Output the (X, Y) coordinate of the center of the cell containing the given text.  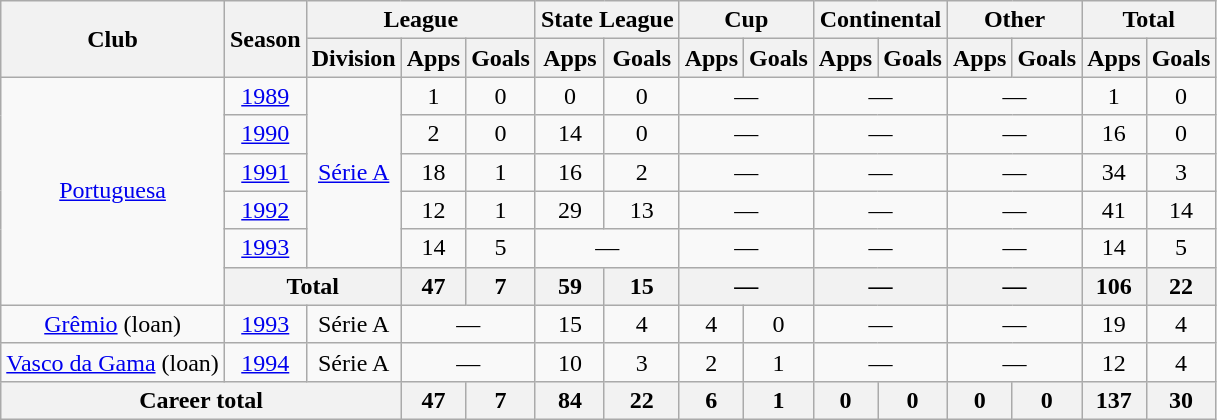
League (420, 20)
1992 (265, 210)
59 (570, 286)
1994 (265, 362)
1990 (265, 134)
1991 (265, 172)
18 (433, 172)
Continental (880, 20)
Portuguesa (113, 191)
Club (113, 39)
Other (1014, 20)
Cup (746, 20)
41 (1114, 210)
Division (354, 58)
State League (607, 20)
34 (1114, 172)
Vasco da Gama (loan) (113, 362)
13 (642, 210)
137 (1114, 400)
84 (570, 400)
6 (711, 400)
10 (570, 362)
30 (1181, 400)
Season (265, 39)
Grêmio (loan) (113, 324)
Career total (201, 400)
1989 (265, 96)
19 (1114, 324)
106 (1114, 286)
29 (570, 210)
